Identify which cell holds the provided text, then report its [X, Y] central coordinate. 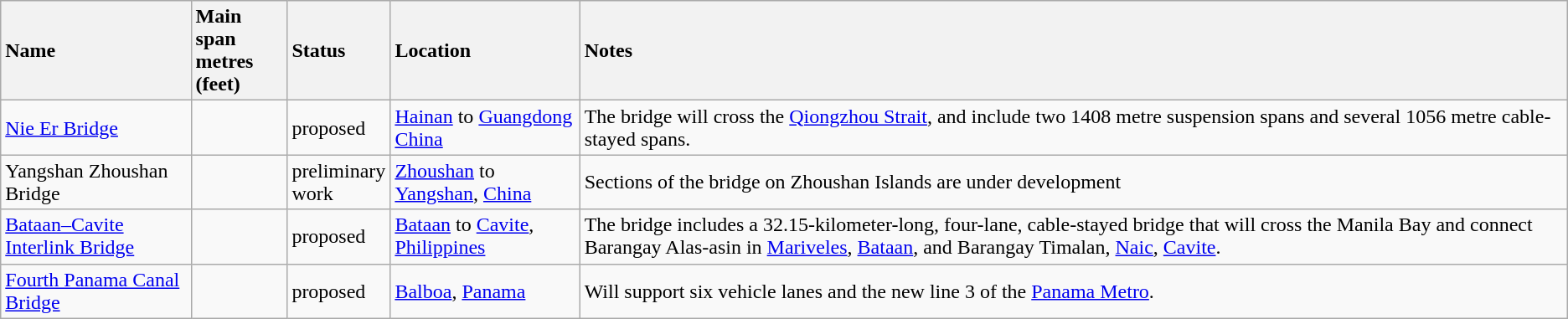
Fourth Panama Canal Bridge [95, 291]
Bataan–Cavite Interlink Bridge [95, 236]
The bridge will cross the Qiongzhou Strait, and include two 1408 metre suspension spans and several 1056 metre cable-stayed spans. [1074, 127]
Zhoushan to Yangshan, China [485, 183]
Location [485, 50]
preliminarywork [338, 183]
Will support six vehicle lanes and the new line 3 of the Panama Metro. [1074, 291]
Status [338, 50]
Yangshan Zhoushan Bridge [95, 183]
Balboa, Panama [485, 291]
Hainan to Guangdong China [485, 127]
Sections of the bridge on Zhoushan Islands are under development [1074, 183]
Notes [1074, 50]
Name [95, 50]
Bataan to Cavite, Philippines [485, 236]
Main spanmetres (feet) [240, 50]
Nie Er Bridge [95, 127]
